Detect which cell encompasses the target text, then output its [X, Y] center coordinate. 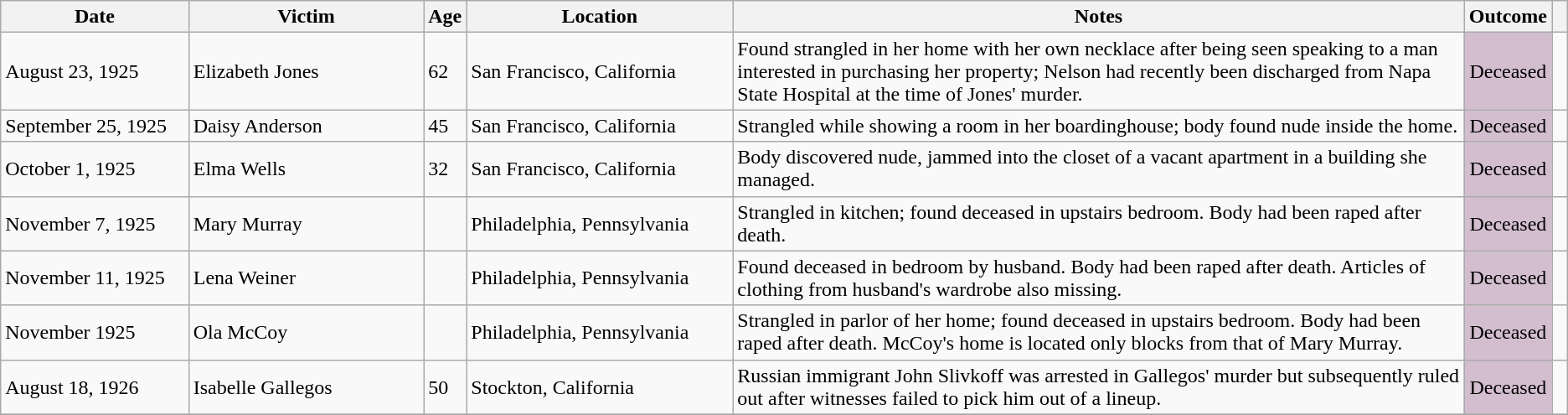
Location [600, 17]
Russian immigrant John Slivkoff was arrested in Gallegos' murder but subsequently ruled out after witnesses failed to pick him out of a lineup. [1099, 387]
Mary Murray [307, 223]
Strangled in kitchen; found deceased in upstairs bedroom. Body had been raped after death. [1099, 223]
Lena Weiner [307, 278]
November 11, 1925 [95, 278]
Found deceased in bedroom by husband. Body had been raped after death. Articles of clothing from husband's wardrobe also missing. [1099, 278]
Daisy Anderson [307, 126]
Elizabeth Jones [307, 71]
November 1925 [95, 332]
Isabelle Gallegos [307, 387]
Date [95, 17]
Elma Wells [307, 169]
November 7, 1925 [95, 223]
32 [446, 169]
Body discovered nude, jammed into the closet of a vacant apartment in a building she managed. [1099, 169]
September 25, 1925 [95, 126]
Stockton, California [600, 387]
Age [446, 17]
45 [446, 126]
50 [446, 387]
October 1, 1925 [95, 169]
Ola McCoy [307, 332]
62 [446, 71]
Strangled while showing a room in her boardinghouse; body found nude inside the home. [1099, 126]
Notes [1099, 17]
Outcome [1508, 17]
August 18, 1926 [95, 387]
Victim [307, 17]
August 23, 1925 [95, 71]
